Determine the [X, Y] coordinate at the center of the cell enclosing the given text.  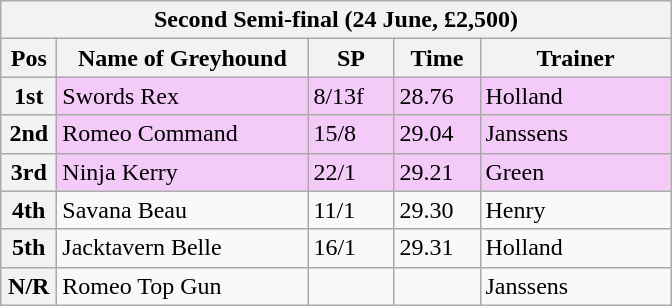
Pos [29, 58]
Jacktavern Belle [182, 248]
Name of Greyhound [182, 58]
3rd [29, 172]
N/R [29, 286]
16/1 [351, 248]
Swords Rex [182, 96]
5th [29, 248]
SP [351, 58]
29.30 [437, 210]
15/8 [351, 134]
Trainer [576, 58]
Romeo Command [182, 134]
Savana Beau [182, 210]
Ninja Kerry [182, 172]
28.76 [437, 96]
4th [29, 210]
22/1 [351, 172]
Romeo Top Gun [182, 286]
11/1 [351, 210]
Time [437, 58]
29.31 [437, 248]
29.04 [437, 134]
Second Semi-final (24 June, £2,500) [336, 20]
Henry [576, 210]
29.21 [437, 172]
1st [29, 96]
Green [576, 172]
2nd [29, 134]
8/13f [351, 96]
